Pinpoint the cell where the given text exists, returning its (X, Y) midpoint coordinate. 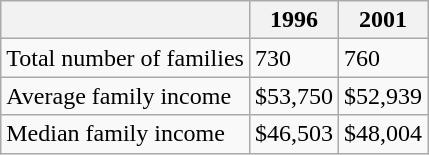
Median family income (126, 134)
Total number of families (126, 58)
2001 (382, 20)
1996 (294, 20)
$46,503 (294, 134)
730 (294, 58)
$48,004 (382, 134)
Average family income (126, 96)
$52,939 (382, 96)
$53,750 (294, 96)
760 (382, 58)
